Extract the [x, y] coordinate from the center of the cell holding the provided text.  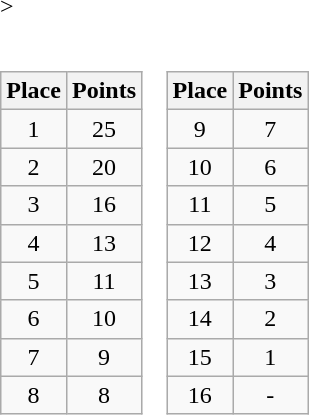
- [270, 395]
14 [200, 319]
15 [200, 357]
20 [104, 167]
12 [200, 243]
25 [104, 129]
